Detect which cell encompasses the target text, then output its [X, Y] center coordinate. 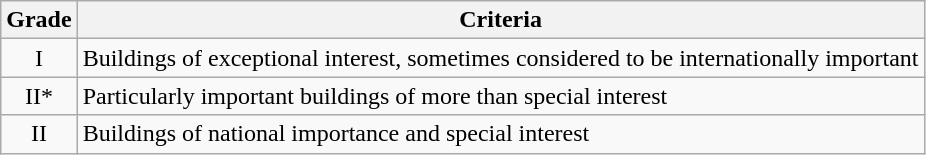
I [39, 58]
II [39, 134]
Particularly important buildings of more than special interest [500, 96]
Buildings of exceptional interest, sometimes considered to be internationally important [500, 58]
Grade [39, 20]
Buildings of national importance and special interest [500, 134]
II* [39, 96]
Criteria [500, 20]
